For the text-containing cell, return its midpoint in (X, Y) coordinate format. 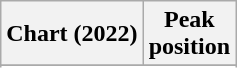
Chart (2022) (72, 34)
Peakposition (189, 34)
